Identify which cell holds the provided text, then report its (X, Y) central coordinate. 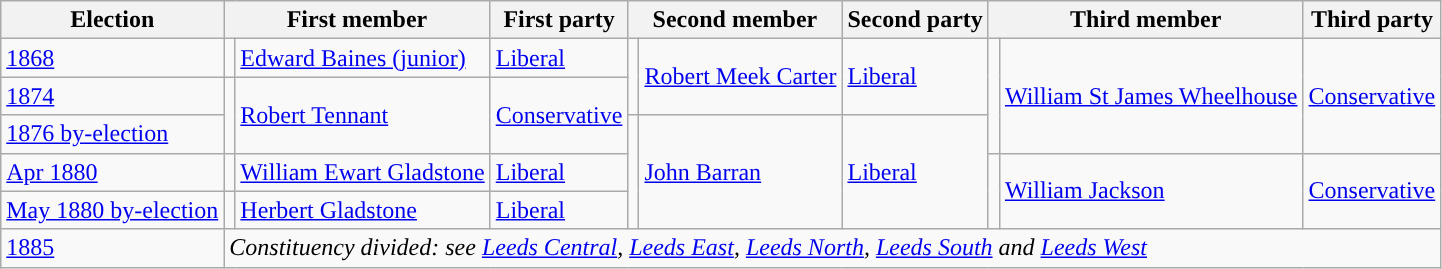
William St James Wheelhouse (1151, 96)
William Ewart Gladstone (362, 172)
William Jackson (1151, 191)
Constituency divided: see Leeds Central, Leeds East, Leeds North, Leeds South and Leeds West (832, 248)
First member (357, 20)
Apr 1880 (112, 172)
Third party (1372, 20)
Herbert Gladstone (362, 210)
Edward Baines (junior) (362, 58)
May 1880 by-election (112, 210)
1885 (112, 248)
First party (559, 20)
Second party (915, 20)
1876 by-election (112, 134)
Election (112, 20)
John Barran (740, 172)
Robert Tennant (362, 115)
Robert Meek Carter (740, 77)
Second member (735, 20)
Third member (1146, 20)
1874 (112, 96)
1868 (112, 58)
